From the cell containing the given text, extract its center point as [x, y] coordinate. 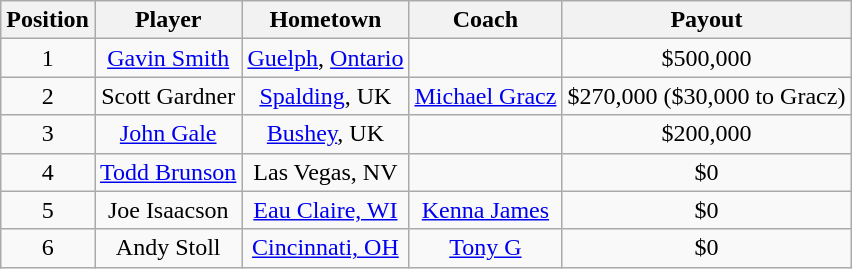
Las Vegas, NV [326, 172]
$200,000 [706, 134]
2 [48, 96]
Todd Brunson [168, 172]
Guelph, Ontario [326, 58]
Cincinnati, OH [326, 248]
Scott Gardner [168, 96]
$500,000 [706, 58]
3 [48, 134]
1 [48, 58]
Payout [706, 20]
5 [48, 210]
Tony G [486, 248]
Michael Gracz [486, 96]
Spalding, UK [326, 96]
John Gale [168, 134]
6 [48, 248]
Hometown [326, 20]
Kenna James [486, 210]
Joe Isaacson [168, 210]
Gavin Smith [168, 58]
Player [168, 20]
Coach [486, 20]
Eau Claire, WI [326, 210]
Position [48, 20]
4 [48, 172]
$270,000 ($30,000 to Gracz) [706, 96]
Andy Stoll [168, 248]
Bushey, UK [326, 134]
